Output the (X, Y) coordinate of the center of the cell containing the given text.  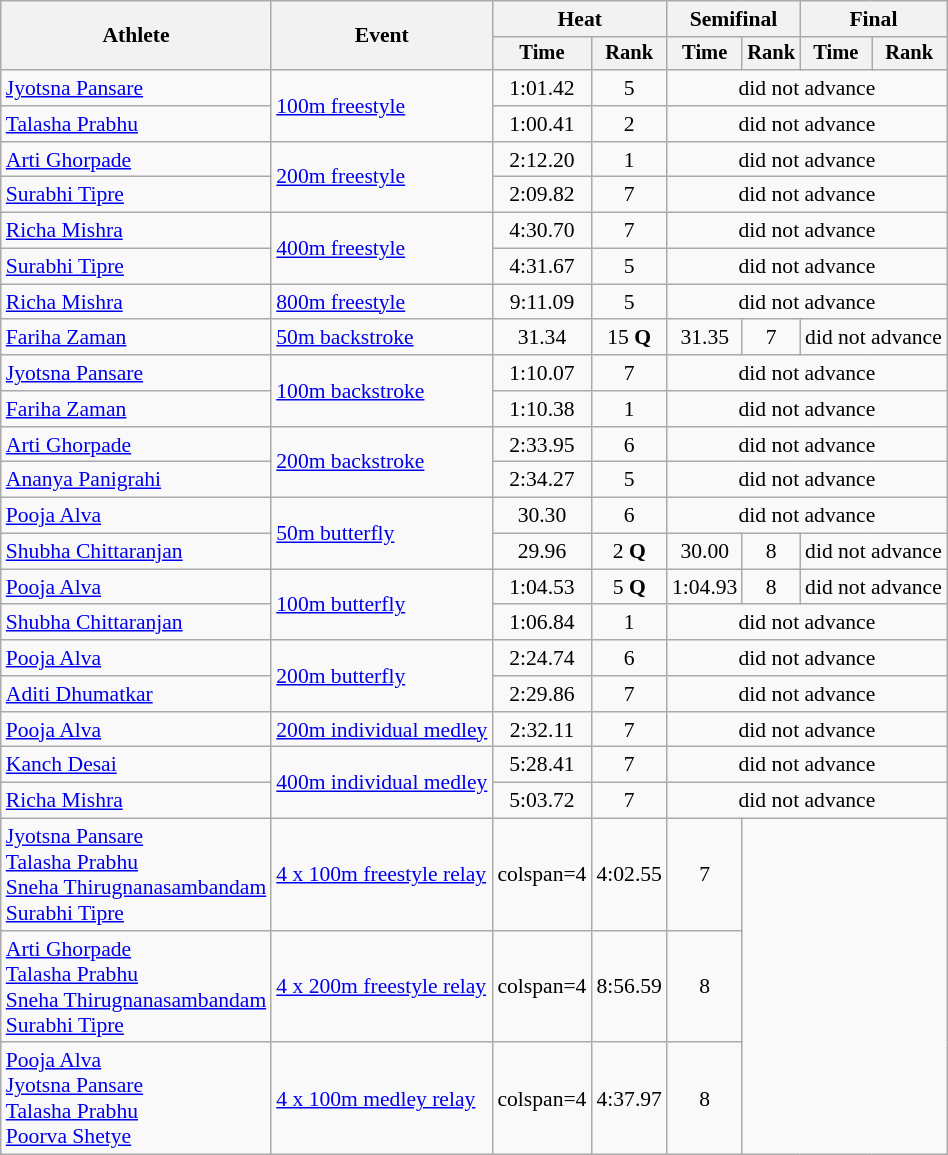
Semifinal (734, 19)
Athlete (136, 36)
15 Q (628, 338)
2:33.95 (542, 445)
Pooja AlvaJyotsna PansareTalasha PrabhuPoorva Shetye (136, 1099)
2:32.11 (542, 730)
200m backstroke (382, 462)
1:01.42 (542, 88)
Final (874, 19)
200m butterfly (382, 676)
1:06.84 (542, 623)
Aditi Dhumatkar (136, 694)
2:09.82 (542, 195)
2:29.86 (542, 694)
9:11.09 (542, 302)
31.35 (704, 338)
2 Q (628, 552)
100m freestyle (382, 106)
1:00.41 (542, 124)
1:10.38 (542, 409)
31.34 (542, 338)
5 Q (628, 587)
2:24.74 (542, 658)
2 (628, 124)
1:10.07 (542, 373)
Event (382, 36)
4:02.55 (628, 875)
30.00 (704, 552)
2:34.27 (542, 480)
50m backstroke (382, 338)
1:04.53 (542, 587)
30.30 (542, 516)
5:28.41 (542, 765)
800m freestyle (382, 302)
1:04.93 (704, 587)
400m freestyle (382, 248)
Kanch Desai (136, 765)
4 x 100m medley relay (382, 1099)
4:37.97 (628, 1099)
5:03.72 (542, 801)
Ananya Panigrahi (136, 480)
Jyotsna PansareTalasha PrabhuSneha ThirugnanasambandamSurabhi Tipre (136, 875)
4:31.67 (542, 267)
200m individual medley (382, 730)
4:30.70 (542, 231)
200m freestyle (382, 178)
Heat (580, 19)
4 x 200m freestyle relay (382, 987)
100m backstroke (382, 390)
2:12.20 (542, 160)
4 x 100m freestyle relay (382, 875)
8:56.59 (628, 987)
50m butterfly (382, 534)
Talasha Prabhu (136, 124)
29.96 (542, 552)
Arti GhorpadeTalasha PrabhuSneha ThirugnanasambandamSurabhi Tipre (136, 987)
400m individual medley (382, 782)
100m butterfly (382, 604)
